Pinpoint the cell where the given text exists, returning its (X, Y) midpoint coordinate. 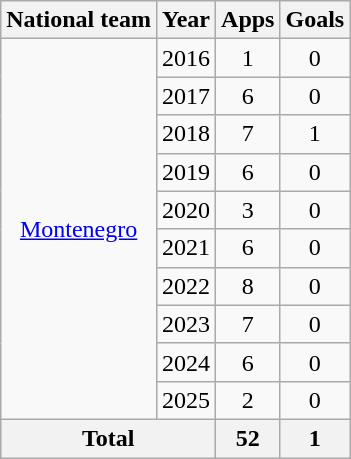
2025 (186, 400)
2016 (186, 58)
8 (248, 286)
Montenegro (79, 230)
2024 (186, 362)
52 (248, 438)
2019 (186, 172)
National team (79, 20)
3 (248, 210)
Year (186, 20)
2023 (186, 324)
2020 (186, 210)
2018 (186, 134)
2021 (186, 248)
2022 (186, 286)
Total (108, 438)
Apps (248, 20)
2017 (186, 96)
2 (248, 400)
Goals (315, 20)
